Capture the cell that displays the provided text and extract its [X, Y] central coordinate. 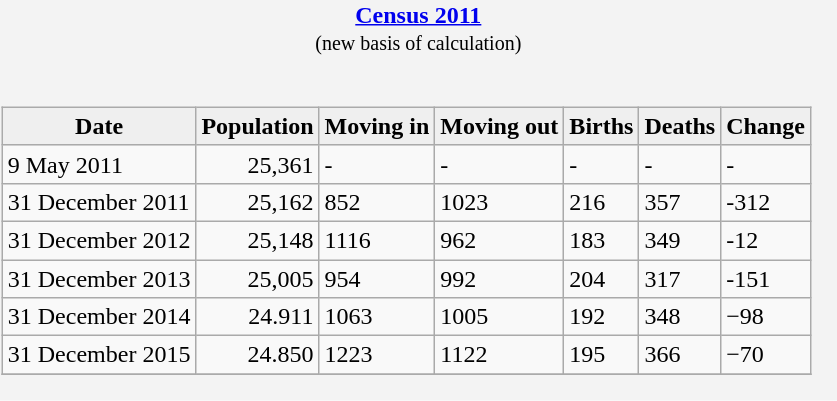
31 December 2014 [99, 317]
−70 [766, 355]
Births [602, 126]
852 [377, 202]
Change [766, 126]
-151 [766, 279]
-12 [766, 240]
954 [377, 279]
366 [680, 355]
317 [680, 279]
1023 [500, 202]
1005 [500, 317]
1063 [377, 317]
24.850 [258, 355]
192 [602, 317]
Population [258, 126]
31 December 2011 [99, 202]
1116 [377, 240]
183 [602, 240]
Moving in [377, 126]
31 December 2015 [99, 355]
348 [680, 317]
349 [680, 240]
204 [602, 279]
1223 [377, 355]
25,361 [258, 164]
25,005 [258, 279]
216 [602, 202]
Deaths [680, 126]
25,162 [258, 202]
195 [602, 355]
−98 [766, 317]
31 December 2013 [99, 279]
962 [500, 240]
Date [99, 126]
31 December 2012 [99, 240]
9 May 2011 [99, 164]
-312 [766, 202]
24.911 [258, 317]
357 [680, 202]
Moving out [500, 126]
992 [500, 279]
1122 [500, 355]
25,148 [258, 240]
